Output the [X, Y] coordinate of the center of the cell containing the given text.  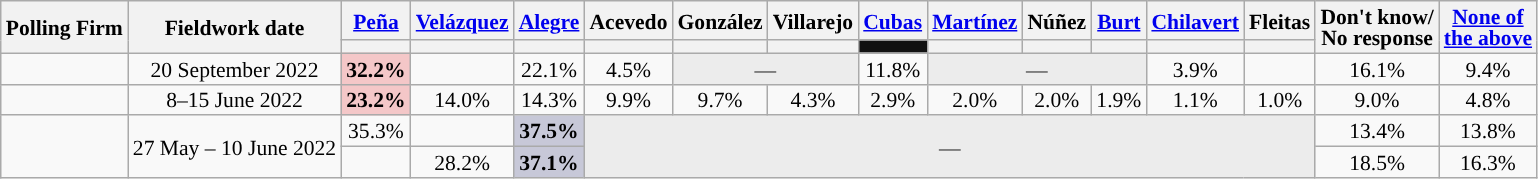
Villarejo [813, 20]
16.3% [1488, 162]
8–15 June 2022 [234, 100]
32.2% [376, 68]
4.5% [628, 68]
Polling Firm [64, 27]
Fleitas [1280, 20]
3.9% [1195, 68]
16.1% [1376, 68]
Martínez [974, 20]
Don't know/No response [1376, 27]
4.3% [813, 100]
37.1% [550, 162]
Cubas [892, 20]
9.0% [1376, 100]
23.2% [376, 100]
4.8% [1488, 100]
González [720, 20]
11.8% [892, 68]
9.9% [628, 100]
None ofthe above [1488, 27]
9.4% [1488, 68]
1.9% [1118, 100]
Alegre [550, 20]
18.5% [1376, 162]
9.7% [720, 100]
1.1% [1195, 100]
27 May – 10 June 2022 [234, 147]
28.2% [462, 162]
Núñez [1056, 20]
Peña [376, 20]
13.4% [1376, 132]
Burt [1118, 20]
1.0% [1280, 100]
2.9% [892, 100]
14.0% [462, 100]
Chilavert [1195, 20]
Velázquez [462, 20]
Fieldwork date [234, 27]
13.8% [1488, 132]
35.3% [376, 132]
22.1% [550, 68]
Acevedo [628, 20]
14.3% [550, 100]
37.5% [550, 132]
20 September 2022 [234, 68]
